Return [X, Y] of the center of cell containing provided text 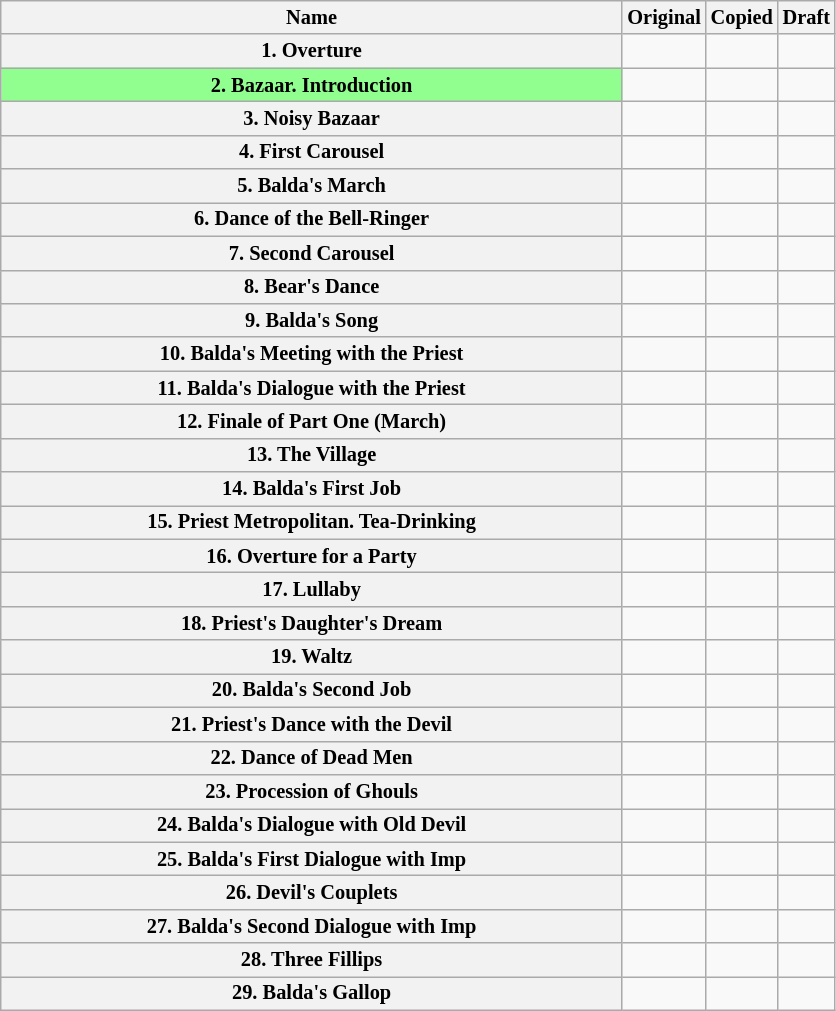
23. Procession of Ghouls [312, 791]
17. Lullaby [312, 589]
14. Balda's First Job [312, 489]
Copied [742, 17]
4. First Carousel [312, 152]
16. Overture for a Party [312, 556]
13. The Village [312, 455]
9. Balda's Song [312, 320]
1. Overture [312, 51]
29. Balda's Gallop [312, 993]
8. Bear's Dance [312, 287]
Original [664, 17]
26. Devil's Couplets [312, 892]
24. Balda's Dialogue with Old Devil [312, 825]
25. Balda's First Dialogue with Imp [312, 859]
28. Three Fillips [312, 960]
2. Bazaar. Introduction [312, 85]
7. Second Carousel [312, 253]
5. Balda's March [312, 186]
10. Balda's Meeting with the Priest [312, 354]
3. Noisy Bazaar [312, 118]
21. Priest's Dance with the Devil [312, 724]
15. Priest Metropolitan. Tea-Drinking [312, 522]
11. Balda's Dialogue with the Priest [312, 388]
Name [312, 17]
12. Finale of Part One (March) [312, 421]
19. Waltz [312, 657]
20. Balda's Second Job [312, 690]
22. Dance of Dead Men [312, 758]
18. Priest's Daughter's Dream [312, 623]
6. Dance of the Bell-Ringer [312, 219]
Draft [806, 17]
27. Balda's Second Dialogue with Imp [312, 926]
